Return the [x, y] coordinate for the center point of the cell that contains the specified text.  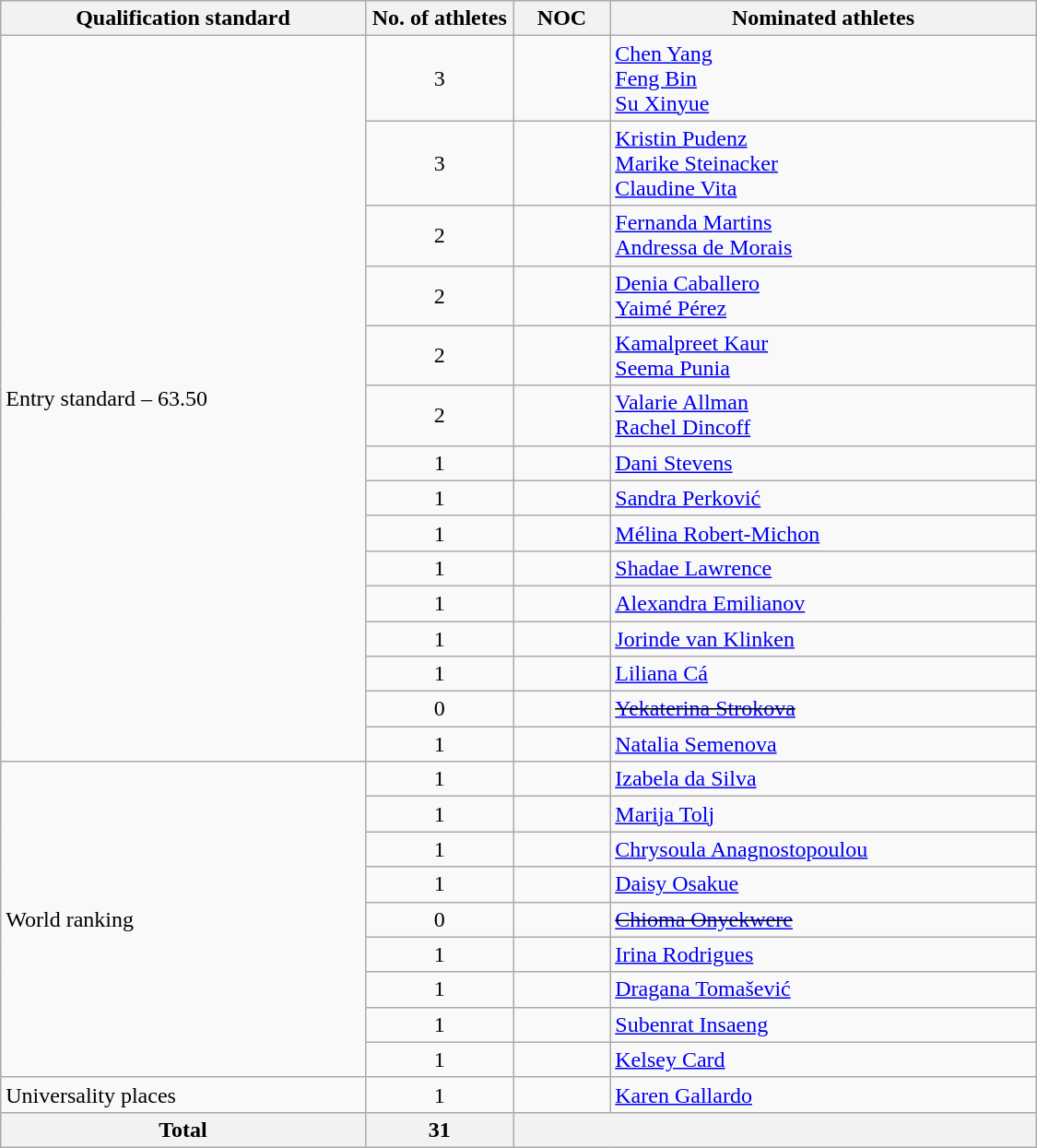
Kelsey Card [823, 1059]
Marija Tolj [823, 814]
Dragana Tomašević [823, 989]
Denia CaballeroYaimé Pérez [823, 295]
NOC [561, 18]
Qualification standard [183, 18]
Izabela da Silva [823, 779]
Sandra Perković [823, 498]
Daisy Osakue [823, 884]
Kristin PudenzMarike SteinackerClaudine Vita [823, 163]
Jorinde van Klinken [823, 639]
Irina Rodrigues [823, 954]
Chioma Onyekwere [823, 919]
Total [183, 1130]
Subenrat Insaeng [823, 1024]
Nominated athletes [823, 18]
No. of athletes [439, 18]
Kamalpreet KaurSeema Punia [823, 356]
Karen Gallardo [823, 1095]
31 [439, 1130]
Alexandra Emilianov [823, 603]
Natalia Semenova [823, 744]
Entry standard – 63.50 [183, 398]
Liliana Cá [823, 674]
Shadae Lawrence [823, 568]
Chen YangFeng BinSu Xinyue [823, 78]
Dani Stevens [823, 463]
World ranking [183, 920]
Valarie AllmanRachel Dincoff [823, 415]
Yekaterina Strokova [823, 709]
Universality places [183, 1095]
Chrysoula Anagnostopoulou [823, 849]
Fernanda MartinsAndressa de Morais [823, 236]
Mélina Robert-Michon [823, 533]
